Output the (X, Y) coordinate of the center of the cell containing the given text.  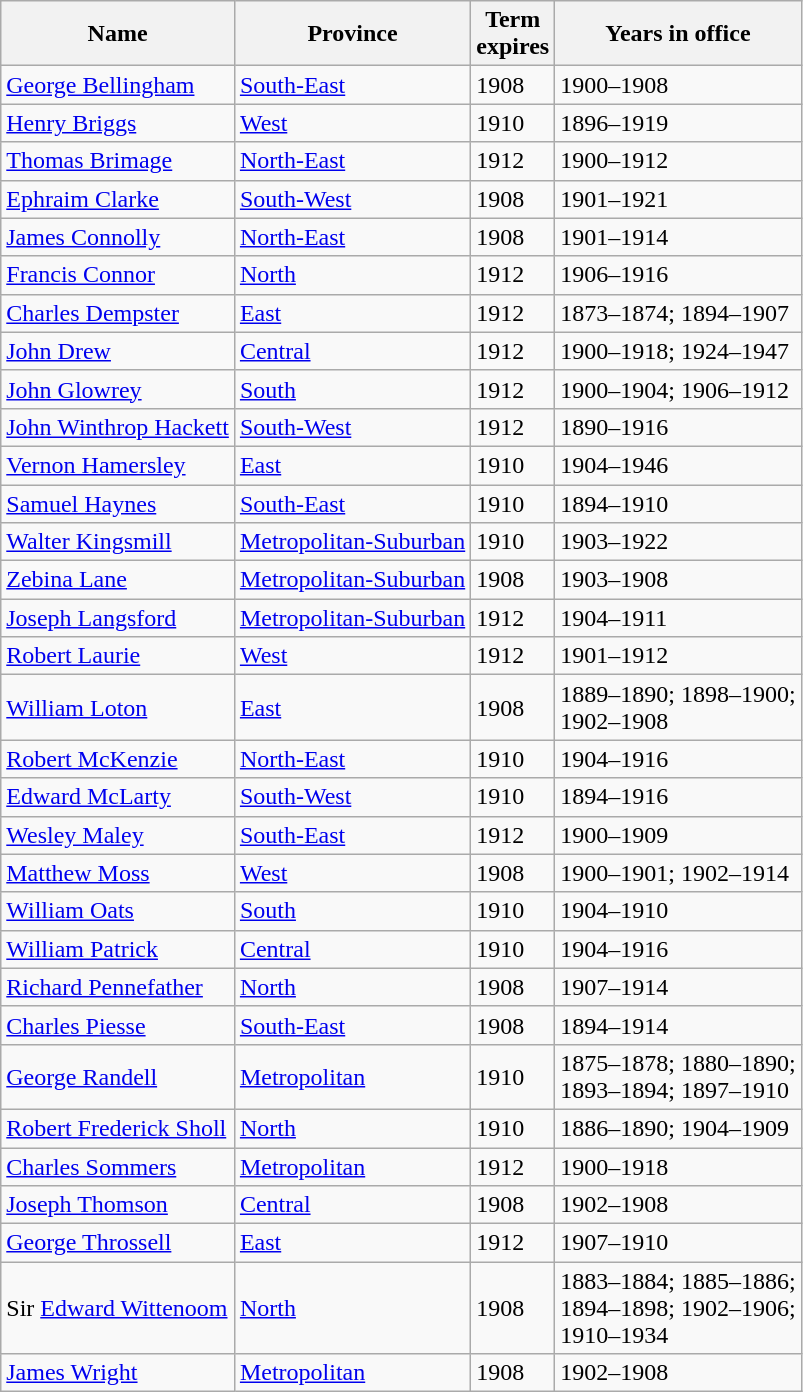
1894–1914 (678, 1025)
Matthew Moss (118, 873)
1894–1916 (678, 797)
1900–1909 (678, 835)
James Wright (118, 1373)
Name (118, 34)
Francis Connor (118, 275)
Sir Edward Wittenoom (118, 1308)
1901–1921 (678, 199)
Samuel Haynes (118, 503)
Vernon Hamersley (118, 465)
John Winthrop Hackett (118, 427)
1900–1912 (678, 161)
John Drew (118, 351)
Henry Briggs (118, 123)
Robert Frederick Sholl (118, 1128)
1903–1908 (678, 580)
1896–1919 (678, 123)
Thomas Brimage (118, 161)
Charles Dempster (118, 313)
1900–1918; 1924–1947 (678, 351)
1875–1878; 1880–1890;1893–1894; 1897–1910 (678, 1076)
1900–1918 (678, 1167)
1900–1901; 1902–1914 (678, 873)
Edward McLarty (118, 797)
1904–1946 (678, 465)
Robert Laurie (118, 656)
William Loton (118, 708)
Termexpires (513, 34)
1894–1910 (678, 503)
1904–1910 (678, 911)
1901–1914 (678, 237)
Years in office (678, 34)
1903–1922 (678, 542)
John Glowrey (118, 389)
Charles Piesse (118, 1025)
1900–1908 (678, 85)
1901–1912 (678, 656)
Joseph Thomson (118, 1205)
William Oats (118, 911)
Ephraim Clarke (118, 199)
1890–1916 (678, 427)
1906–1916 (678, 275)
1873–1874; 1894–1907 (678, 313)
Zebina Lane (118, 580)
George Throssell (118, 1243)
Joseph Langsford (118, 618)
James Connolly (118, 237)
George Randell (118, 1076)
Robert McKenzie (118, 759)
George Bellingham (118, 85)
1900–1904; 1906–1912 (678, 389)
Walter Kingsmill (118, 542)
Wesley Maley (118, 835)
Charles Sommers (118, 1167)
1907–1914 (678, 987)
1886–1890; 1904–1909 (678, 1128)
Richard Pennefather (118, 987)
Province (352, 34)
1907–1910 (678, 1243)
William Patrick (118, 949)
1883–1884; 1885–1886;1894–1898; 1902–1906;1910–1934 (678, 1308)
1889–1890; 1898–1900;1902–1908 (678, 708)
1904–1911 (678, 618)
